Capture the cell that displays the provided text and extract its [x, y] central coordinate. 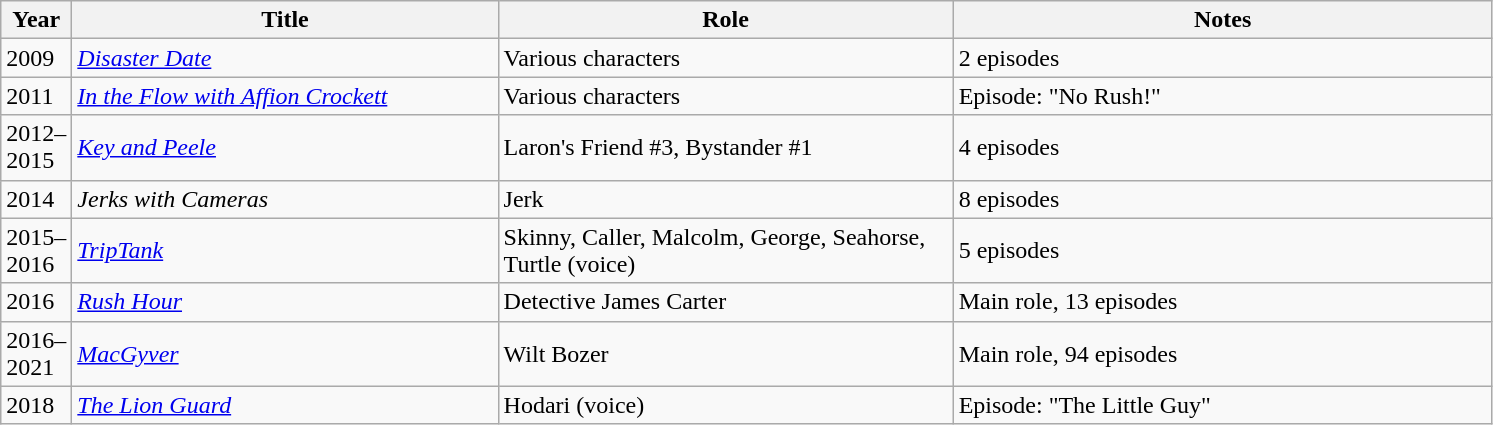
2 episodes [1222, 58]
Main role, 94 episodes [1222, 354]
Jerks with Cameras [285, 199]
Main role, 13 episodes [1222, 302]
Episode: "The Little Guy" [1222, 405]
Disaster Date [285, 58]
2018 [36, 405]
The Lion Guard [285, 405]
Title [285, 20]
2012–2015 [36, 148]
Key and Peele [285, 148]
Episode: "No Rush!" [1222, 96]
Rush Hour [285, 302]
Year [36, 20]
Notes [1222, 20]
4 episodes [1222, 148]
Wilt Bozer [726, 354]
Jerk [726, 199]
MacGyver [285, 354]
In the Flow with Affion Crockett [285, 96]
2015–2016 [36, 250]
TripTank [285, 250]
2016–2021 [36, 354]
2011 [36, 96]
Laron's Friend #3, Bystander #1 [726, 148]
Skinny, Caller, Malcolm, George, Seahorse, Turtle (voice) [726, 250]
8 episodes [1222, 199]
Role [726, 20]
Detective James Carter [726, 302]
2014 [36, 199]
5 episodes [1222, 250]
2016 [36, 302]
Hodari (voice) [726, 405]
2009 [36, 58]
